From the cell containing the given text, extract its center point as (X, Y) coordinate. 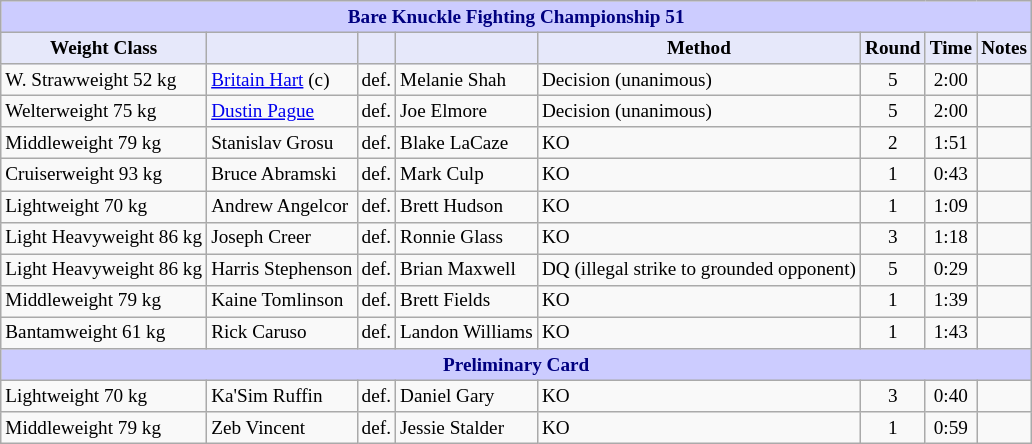
Jessie Stalder (467, 428)
Brett Hudson (467, 206)
Daniel Gary (467, 396)
Andrew Angelcor (282, 206)
Brett Fields (467, 301)
Mark Culp (467, 175)
0:59 (950, 428)
1:51 (950, 143)
Cruiserweight 93 kg (104, 175)
Joe Elmore (467, 111)
Round (892, 48)
DQ (illegal strike to grounded opponent) (698, 270)
Melanie Shah (467, 80)
Ronnie Glass (467, 238)
Harris Stephenson (282, 270)
Time (950, 48)
Notes (1004, 48)
Britain Hart (c) (282, 80)
1:18 (950, 238)
0:40 (950, 396)
Bantamweight 61 kg (104, 333)
Ka'Sim Ruffin (282, 396)
Method (698, 48)
0:43 (950, 175)
Bruce Abramski (282, 175)
0:29 (950, 270)
Kaine Tomlinson (282, 301)
Stanislav Grosu (282, 143)
Bare Knuckle Fighting Championship 51 (516, 17)
Weight Class (104, 48)
1:39 (950, 301)
1:43 (950, 333)
2 (892, 143)
Blake LaCaze (467, 143)
Brian Maxwell (467, 270)
Landon Williams (467, 333)
Zeb Vincent (282, 428)
W. Strawweight 52 kg (104, 80)
Dustin Pague (282, 111)
Joseph Creer (282, 238)
1:09 (950, 206)
Rick Caruso (282, 333)
Preliminary Card (516, 365)
Welterweight 75 kg (104, 111)
